Return (X, Y) of the center of cell containing provided text 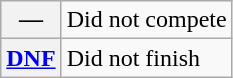
DNF (31, 58)
— (31, 20)
Did not compete (146, 20)
Did not finish (146, 58)
